Return (X, Y) of the center of cell containing provided text 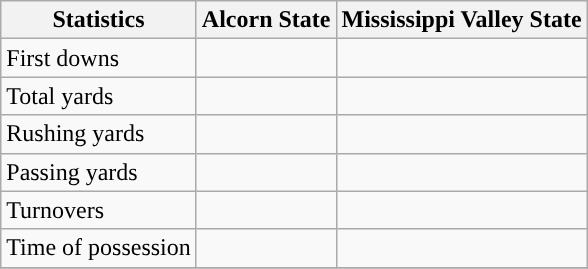
Time of possession (99, 248)
Passing yards (99, 172)
Mississippi Valley State (462, 20)
Rushing yards (99, 134)
Alcorn State (266, 20)
Statistics (99, 20)
Turnovers (99, 210)
First downs (99, 58)
Total yards (99, 96)
